Return the (x, y) coordinate for the center point of the cell that contains the specified text.  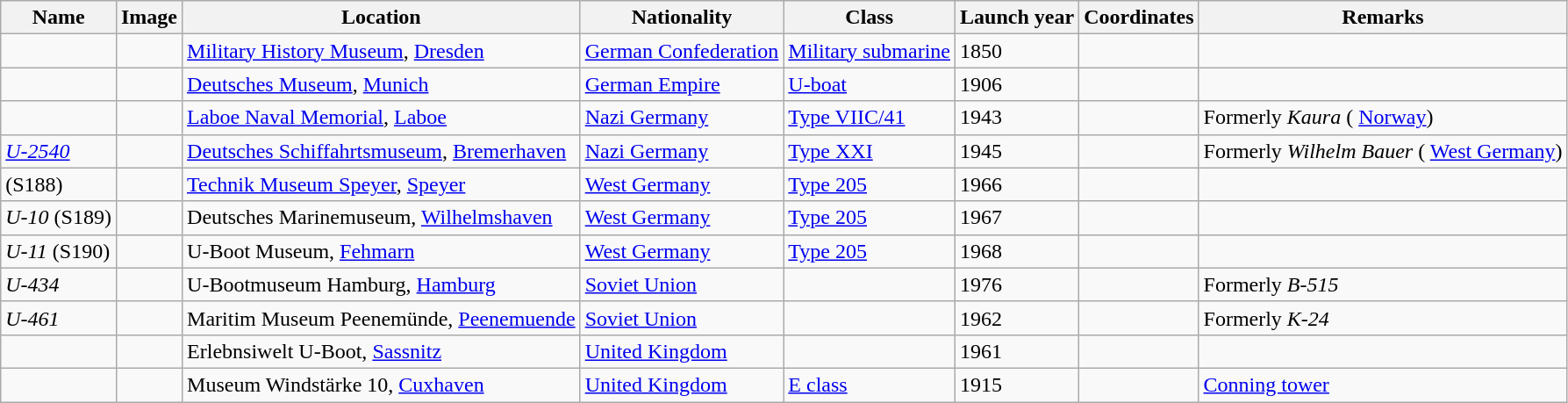
Nationality (682, 18)
Formerly K-24 (1383, 318)
1945 (1018, 151)
Formerly Kaura ( Norway) (1383, 118)
Type VIIC/41 (870, 118)
Name (59, 18)
Launch year (1018, 18)
U-434 (59, 284)
Location (382, 18)
Deutsches Schiffahrtsmuseum, Bremerhaven (382, 151)
(S188) (59, 184)
U-11 (S190) (59, 251)
U-10 (S189) (59, 218)
Military History Museum, Dresden (382, 51)
Coordinates (1139, 18)
Remarks (1383, 18)
Maritim Museum Peenemünde, Peenemuende (382, 318)
1943 (1018, 118)
1961 (1018, 351)
1850 (1018, 51)
U-2540 (59, 151)
Type XXI (870, 151)
Laboe Naval Memorial, Laboe (382, 118)
Erlebnsiwelt U-Boot, Sassnitz (382, 351)
Class (870, 18)
U-Bootmuseum Hamburg, Hamburg (382, 284)
1968 (1018, 251)
Deutsches Museum, Munich (382, 84)
Formerly B-515 (1383, 284)
1906 (1018, 84)
U-Boot Museum, Fehmarn (382, 251)
Image (149, 18)
German Confederation (682, 51)
Conning tower (1383, 385)
1976 (1018, 284)
1915 (1018, 385)
Museum Windstärke 10, Cuxhaven (382, 385)
E class (870, 385)
German Empire (682, 84)
Technik Museum Speyer, Speyer (382, 184)
Military submarine (870, 51)
Deutsches Marinemuseum, Wilhelmshaven (382, 218)
1966 (1018, 184)
1962 (1018, 318)
U-boat (870, 84)
1967 (1018, 218)
U-461 (59, 318)
Formerly Wilhelm Bauer ( West Germany) (1383, 151)
